Find where the given text appears and provide that cell's center as (x, y) coordinate. 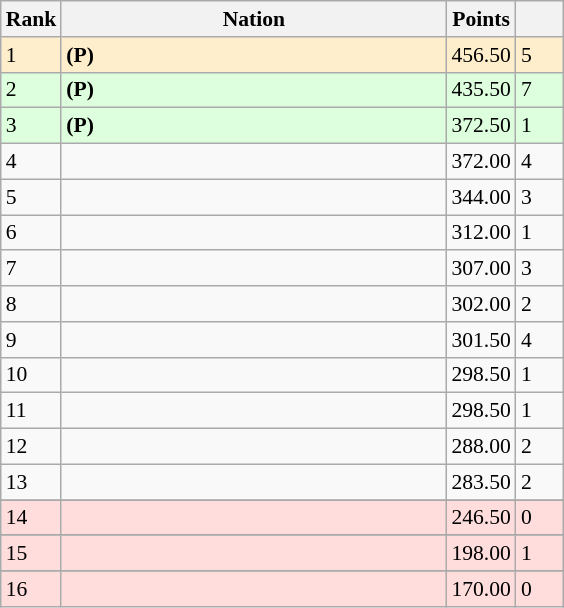
14 (32, 518)
8 (32, 304)
Rank (32, 19)
12 (32, 447)
246.50 (480, 518)
10 (32, 375)
307.00 (480, 269)
Nation (254, 19)
302.00 (480, 304)
283.50 (480, 482)
9 (32, 340)
301.50 (480, 340)
198.00 (480, 554)
Points (480, 19)
11 (32, 411)
372.50 (480, 126)
344.00 (480, 197)
456.50 (480, 55)
312.00 (480, 233)
16 (32, 589)
6 (32, 233)
288.00 (480, 447)
13 (32, 482)
15 (32, 554)
435.50 (480, 90)
372.00 (480, 162)
170.00 (480, 589)
